Extract the (x, y) coordinate from the center of the cell holding the provided text.  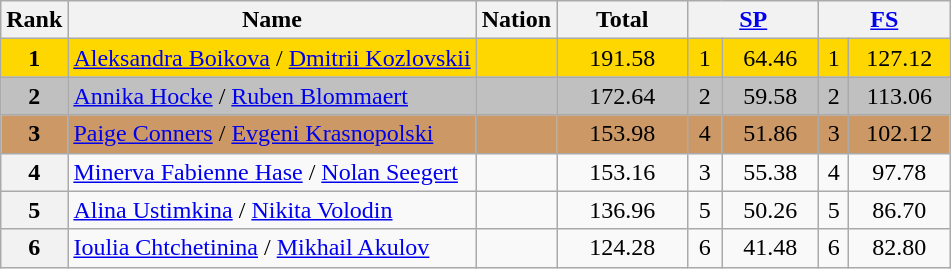
Annika Hocke / Ruben Blommaert (272, 96)
82.80 (900, 248)
Alina Ustimkina / Nikita Volodin (272, 210)
Rank (34, 20)
191.58 (622, 58)
51.86 (770, 134)
153.16 (622, 172)
Paige Conners / Evgeni Krasnopolski (272, 134)
Total (622, 20)
172.64 (622, 96)
Name (272, 20)
SP (754, 20)
64.46 (770, 58)
Minerva Fabienne Hase / Nolan Seegert (272, 172)
86.70 (900, 210)
Aleksandra Boikova / Dmitrii Kozlovskii (272, 58)
Nation (516, 20)
127.12 (900, 58)
Ioulia Chtchetinina / Mikhail Akulov (272, 248)
113.06 (900, 96)
153.98 (622, 134)
97.78 (900, 172)
102.12 (900, 134)
136.96 (622, 210)
FS (884, 20)
124.28 (622, 248)
59.58 (770, 96)
41.48 (770, 248)
50.26 (770, 210)
55.38 (770, 172)
